Locate the cell with the specified text and output its (X, Y) center coordinate. 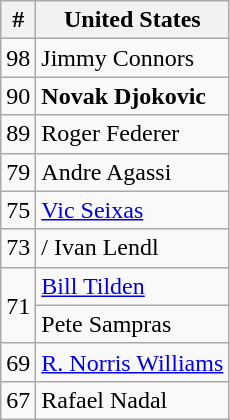
# (18, 20)
Rafael Nadal (132, 400)
Roger Federer (132, 134)
Vic Seixas (132, 210)
90 (18, 96)
Jimmy Connors (132, 58)
Novak Djokovic (132, 96)
Pete Sampras (132, 324)
R. Norris Williams (132, 362)
89 (18, 134)
67 (18, 400)
/ Ivan Lendl (132, 248)
75 (18, 210)
United States (132, 20)
Andre Agassi (132, 172)
98 (18, 58)
79 (18, 172)
73 (18, 248)
71 (18, 305)
69 (18, 362)
Bill Tilden (132, 286)
